Search for the cell housing the specified text and yield its [x, y] center coordinate. 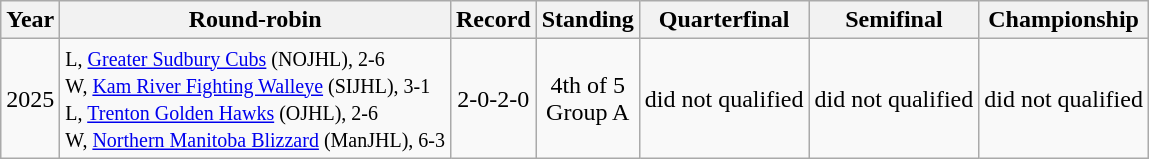
2025 [30, 98]
Standing [588, 20]
Record [493, 20]
Round-robin [256, 20]
4th of 5 Group A [588, 98]
2-0-2-0 [493, 98]
Championship [1064, 20]
Semifinal [894, 20]
Year [30, 20]
Quarterfinal [724, 20]
